From the cell containing the given text, extract its center point as (x, y) coordinate. 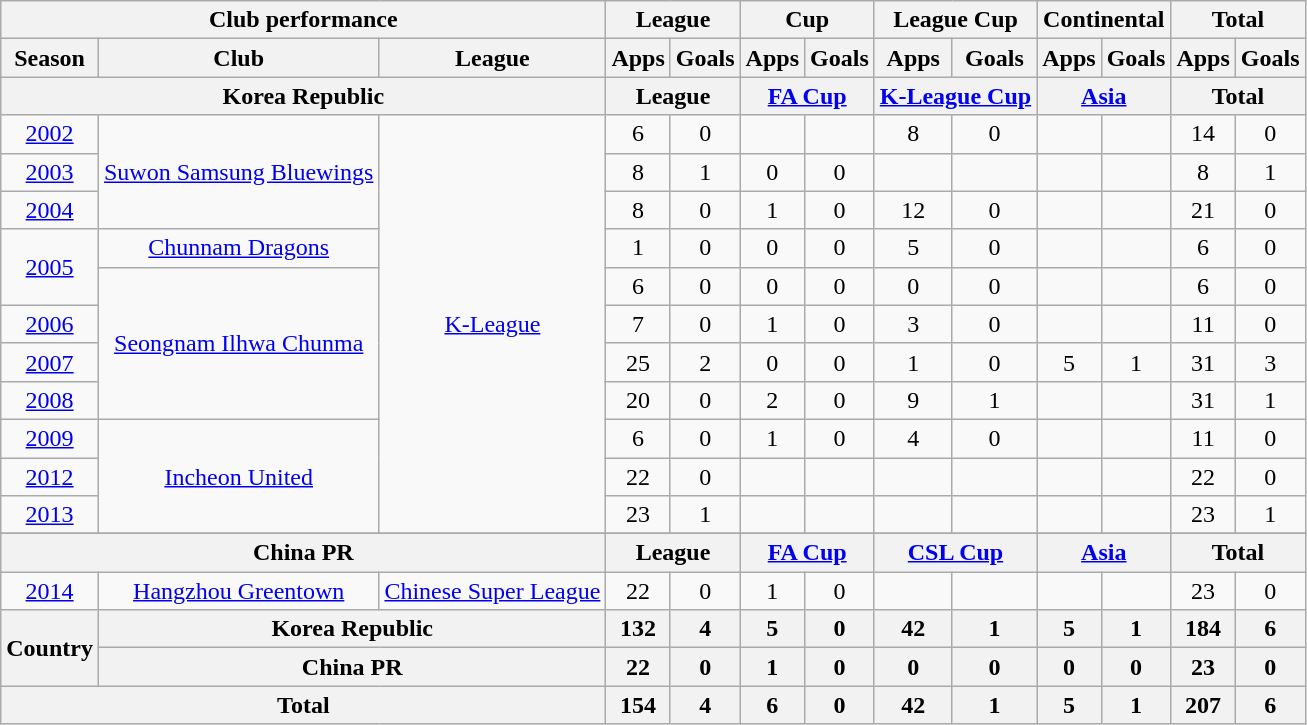
Chunnam Dragons (238, 248)
2003 (50, 172)
Seongnam Ilhwa Chunma (238, 343)
Season (50, 58)
2009 (50, 438)
Club performance (304, 20)
K-League (492, 324)
207 (1203, 705)
2004 (50, 210)
2002 (50, 134)
Incheon United (238, 476)
7 (638, 324)
League Cup (955, 20)
Hangzhou Greentown (238, 591)
132 (638, 629)
Club (238, 58)
K-League Cup (955, 96)
12 (913, 210)
2007 (50, 362)
154 (638, 705)
2005 (50, 267)
2008 (50, 400)
25 (638, 362)
Suwon Samsung Bluewings (238, 172)
14 (1203, 134)
2014 (50, 591)
20 (638, 400)
2012 (50, 477)
Cup (807, 20)
2013 (50, 515)
Country (50, 648)
Continental (1104, 20)
CSL Cup (955, 553)
9 (913, 400)
Chinese Super League (492, 591)
21 (1203, 210)
2006 (50, 324)
184 (1203, 629)
